Detect which cell encompasses the target text, then output its (x, y) center coordinate. 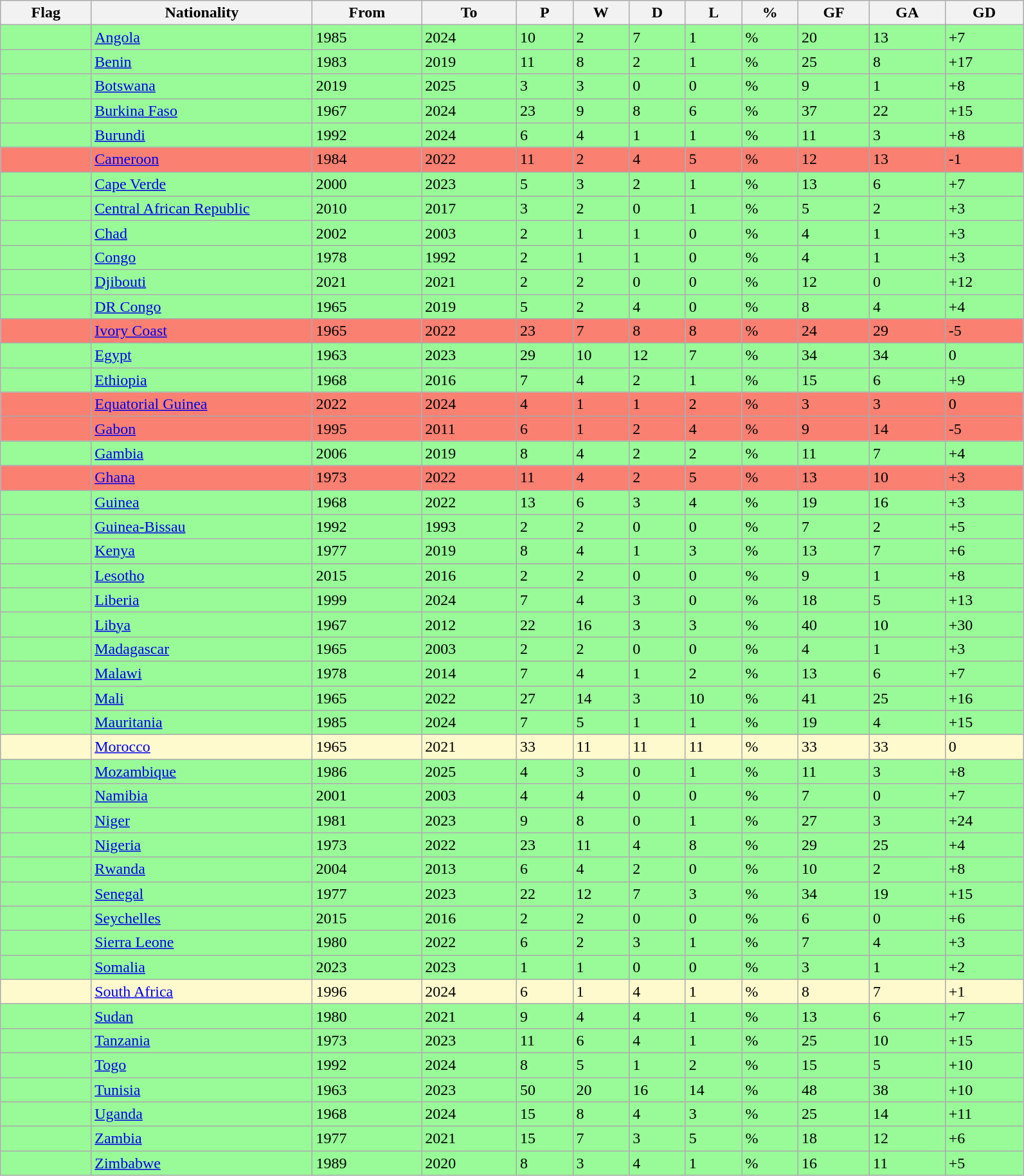
Mali (202, 698)
Ghana (202, 478)
1993 (469, 527)
1981 (367, 820)
Zimbabwe (202, 1163)
2004 (367, 869)
Tanzania (202, 1040)
2000 (367, 184)
W (601, 13)
Libya (202, 624)
1989 (367, 1163)
38 (908, 1090)
2020 (469, 1163)
D (658, 13)
2001 (367, 796)
2012 (469, 624)
From (367, 13)
Burundi (202, 135)
1986 (367, 772)
1999 (367, 600)
Seychelles (202, 918)
L (714, 13)
2011 (469, 429)
Nigeria (202, 845)
Togo (202, 1065)
Rwanda (202, 869)
Nationality (202, 13)
Gambia (202, 453)
Morocco (202, 747)
GD (984, 13)
+13 (984, 600)
Niger (202, 820)
1995 (367, 429)
Somalia (202, 967)
24 (834, 331)
Central African Republic (202, 208)
Guinea-Bissau (202, 527)
Ethiopia (202, 380)
+17 (984, 62)
1996 (367, 991)
37 (834, 111)
South Africa (202, 991)
Congo (202, 257)
Djibouti (202, 282)
Mauritania (202, 723)
1983 (367, 62)
Botswana (202, 86)
Angola (202, 37)
Uganda (202, 1114)
40 (834, 624)
GA (908, 13)
Namibia (202, 796)
Cameroon (202, 159)
Mozambique (202, 772)
Chad (202, 233)
Liberia (202, 600)
1984 (367, 159)
Gabon (202, 429)
+30 (984, 624)
P (544, 13)
Burkina Faso (202, 111)
Sierra Leone (202, 943)
2013 (469, 869)
Tunisia (202, 1090)
Equatorial Guinea (202, 404)
Flag (46, 13)
41 (834, 698)
Madagascar (202, 649)
GF (834, 13)
2014 (469, 673)
Egypt (202, 356)
+1 (984, 991)
Kenya (202, 551)
2010 (367, 208)
+2 (984, 967)
2002 (367, 233)
-1 (984, 159)
Ivory Coast (202, 331)
Sudan (202, 1016)
Lesotho (202, 575)
2017 (469, 208)
DR Congo (202, 307)
+9 (984, 380)
50 (544, 1090)
48 (834, 1090)
Guinea (202, 502)
+11 (984, 1114)
To (469, 13)
+24 (984, 820)
2006 (367, 453)
Zambia (202, 1139)
Senegal (202, 894)
Benin (202, 62)
Malawi (202, 673)
+12 (984, 282)
Cape Verde (202, 184)
+16 (984, 698)
